For the text-containing cell, return its midpoint in [x, y] coordinate format. 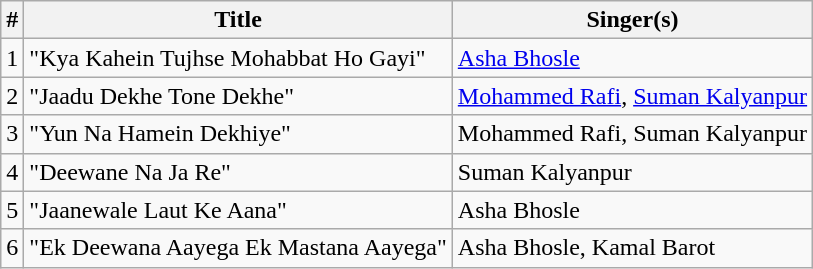
1 [12, 58]
"Yun Na Hamein Dekhiye" [238, 134]
4 [12, 172]
Title [238, 20]
Suman Kalyanpur [632, 172]
5 [12, 210]
Singer(s) [632, 20]
"Kya Kahein Tujhse Mohabbat Ho Gayi" [238, 58]
"Ek Deewana Aayega Ek Mastana Aayega" [238, 248]
"Jaadu Dekhe Tone Dekhe" [238, 96]
2 [12, 96]
# [12, 20]
"Jaanewale Laut Ke Aana" [238, 210]
6 [12, 248]
Asha Bhosle, Kamal Barot [632, 248]
"Deewane Na Ja Re" [238, 172]
3 [12, 134]
